Determine the [x, y] coordinate at the center of the cell enclosing the given text.  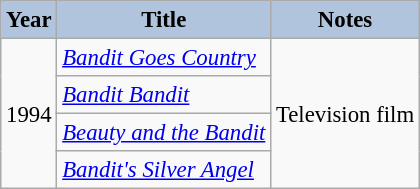
Television film [346, 114]
Bandit Bandit [164, 95]
Notes [346, 20]
1994 [29, 114]
Title [164, 20]
Bandit's Silver Angel [164, 170]
Bandit Goes Country [164, 58]
Beauty and the Bandit [164, 133]
Year [29, 20]
